Identify which cell holds the provided text, then report its (X, Y) central coordinate. 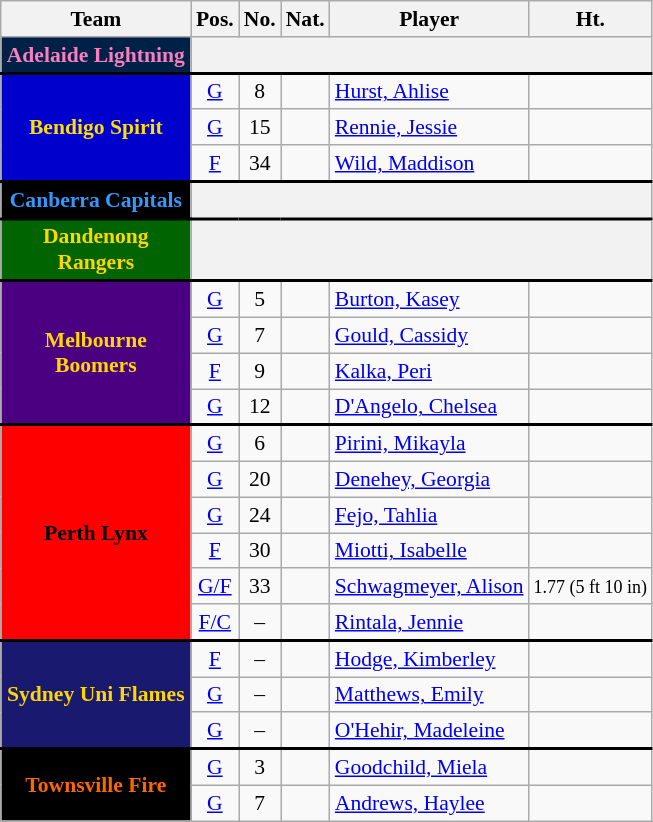
3 (260, 767)
Team (96, 19)
5 (260, 299)
33 (260, 587)
24 (260, 515)
1.77 (5 ft 10 in) (591, 587)
Kalka, Peri (430, 371)
Nat. (306, 19)
Pos. (215, 19)
Dandenong Rangers (96, 250)
No. (260, 19)
Adelaide Lightning (96, 55)
9 (260, 371)
Player (430, 19)
Schwagmeyer, Alison (430, 587)
Pirini, Mikayla (430, 443)
8 (260, 91)
Sydney Uni Flames (96, 695)
Fejo, Tahlia (430, 515)
Goodchild, Miela (430, 767)
Andrews, Haylee (430, 803)
F/C (215, 622)
Wild, Maddison (430, 163)
Bendigo Spirit (96, 127)
30 (260, 551)
Perth Lynx (96, 532)
Miotti, Isabelle (430, 551)
6 (260, 443)
Hodge, Kimberley (430, 659)
12 (260, 407)
D'Angelo, Chelsea (430, 407)
O'Hehir, Madeleine (430, 731)
Gould, Cassidy (430, 336)
Denehey, Georgia (430, 480)
Rintala, Jennie (430, 622)
20 (260, 480)
34 (260, 163)
Hurst, Ahlise (430, 91)
G/F (215, 587)
Burton, Kasey (430, 299)
Canberra Capitals (96, 200)
Matthews, Emily (430, 695)
15 (260, 128)
Melbourne Boomers (96, 353)
Ht. (591, 19)
Townsville Fire (96, 785)
Rennie, Jessie (430, 128)
